Determine the (x, y) coordinate at the center of the cell enclosing the given text.  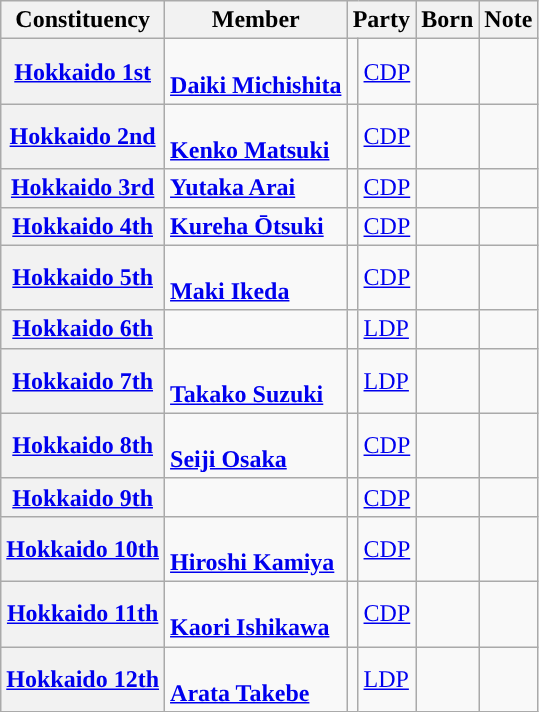
Daiki Michishita (256, 72)
Party (382, 20)
Kureha Ōtsuki (256, 226)
Constituency (83, 20)
Takako Suzuki (256, 380)
Hokkaido 12th (83, 678)
Hiroshi Kamiya (256, 548)
Maki Ikeda (256, 278)
Member (256, 20)
Seiji Osaka (256, 446)
Hokkaido 3rd (83, 188)
Hokkaido 8th (83, 446)
Yutaka Arai (256, 188)
Kenko Matsuki (256, 136)
Note (508, 20)
Hokkaido 2nd (83, 136)
Hokkaido 4th (83, 226)
Born (448, 20)
Hokkaido 6th (83, 329)
Arata Takebe (256, 678)
Hokkaido 5th (83, 278)
Hokkaido 9th (83, 497)
Hokkaido 7th (83, 380)
Hokkaido 11th (83, 614)
Kaori Ishikawa (256, 614)
Hokkaido 1st (83, 72)
Hokkaido 10th (83, 548)
